Detect which cell encompasses the target text, then output its [x, y] center coordinate. 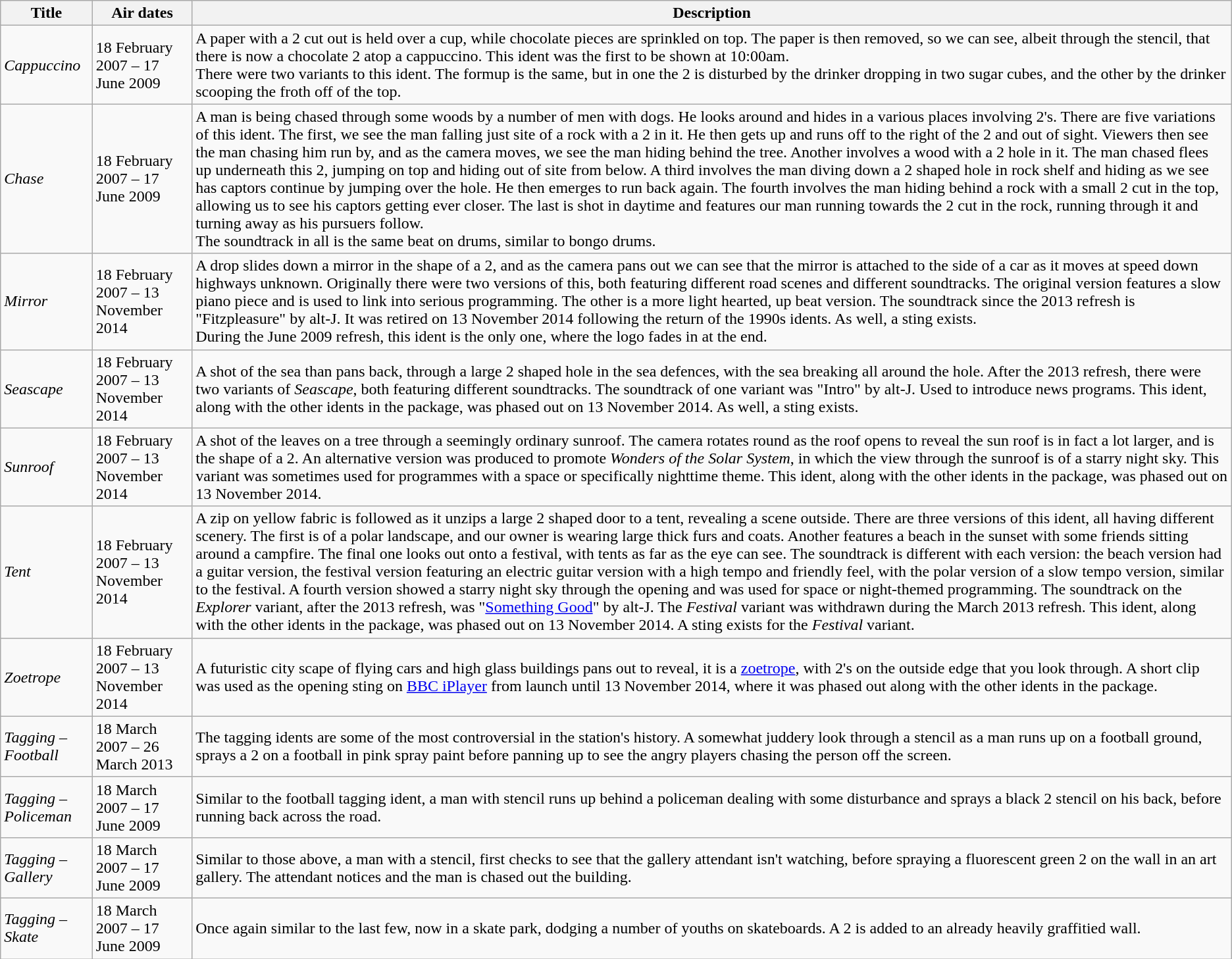
Chase [46, 179]
Seascape [46, 388]
Tagging – Football [46, 746]
Cappuccino [46, 65]
Mirror [46, 301]
Tagging – Gallery [46, 868]
Description [712, 13]
Zoetrope [46, 677]
Tagging – Skate [46, 928]
Sunroof [46, 467]
Tent [46, 572]
18 March 2007 – 26 March 2013 [142, 746]
Tagging – Policeman [46, 807]
Air dates [142, 13]
Title [46, 13]
